Scan for the cell matching the given text and deliver its (X, Y) coordinate at center. 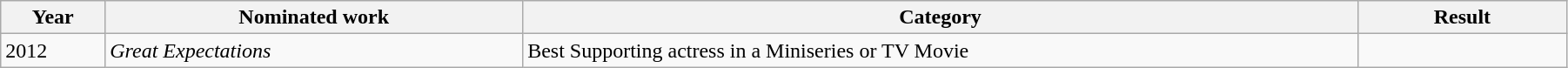
Category (941, 17)
Best Supporting actress in a Miniseries or TV Movie (941, 51)
2012 (53, 51)
Result (1462, 17)
Great Expectations (314, 51)
Nominated work (314, 17)
Year (53, 17)
